Locate the cell with the specified text and output its [X, Y] center coordinate. 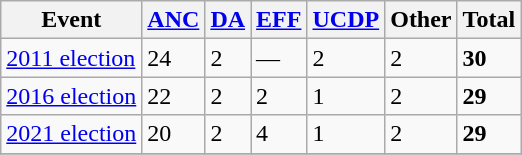
— [279, 58]
2011 election [72, 58]
EFF [279, 20]
22 [174, 96]
DA [228, 20]
Event [72, 20]
24 [174, 58]
2016 election [72, 96]
30 [489, 58]
Total [489, 20]
UCDP [346, 20]
2021 election [72, 134]
ANC [174, 20]
4 [279, 134]
Other [421, 20]
20 [174, 134]
